Detect which cell encompasses the target text, then output its (x, y) center coordinate. 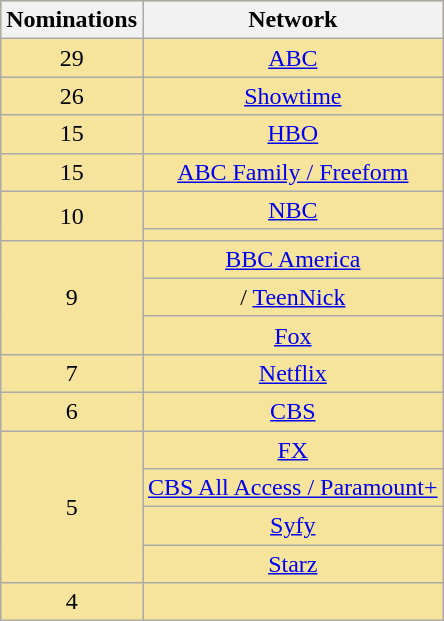
Netflix (292, 373)
4 (72, 602)
Nominations (72, 20)
HBO (292, 134)
5 (72, 506)
29 (72, 58)
FX (292, 449)
10 (72, 216)
NBC (292, 210)
9 (72, 297)
26 (72, 96)
Starz (292, 564)
ABC (292, 58)
BBC America (292, 259)
/ TeenNick (292, 297)
CBS (292, 411)
ABC Family / Freeform (292, 172)
7 (72, 373)
Fox (292, 335)
Network (292, 20)
Showtime (292, 96)
6 (72, 411)
CBS All Access / Paramount+ (292, 488)
Syfy (292, 526)
